Pinpoint the cell where the given text exists, returning its (x, y) midpoint coordinate. 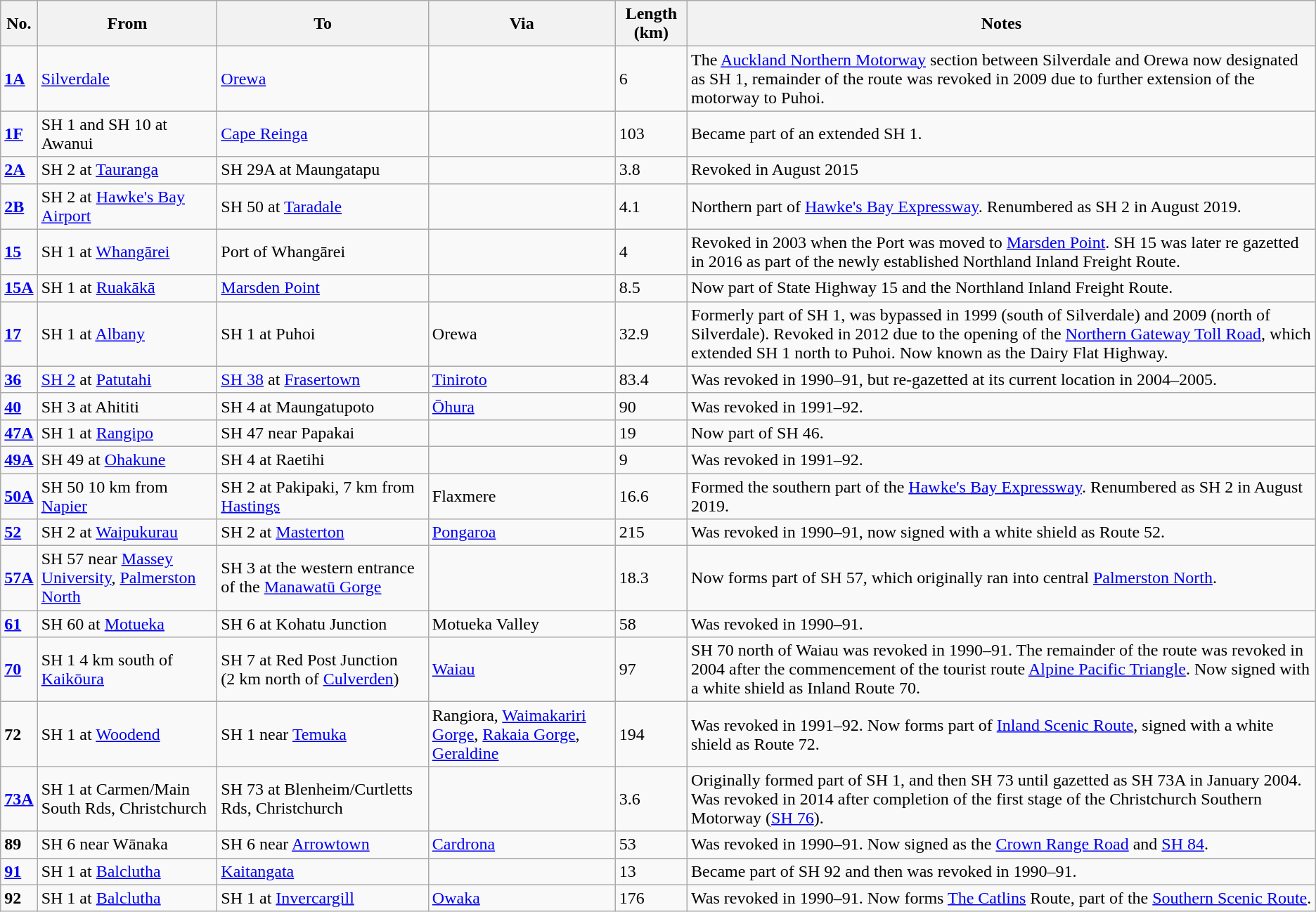
SH 73 at Blenheim/Curtletts Rds, Christchurch (323, 799)
SH 1 at Carmen/Main South Rds, Christchurch (127, 799)
Was revoked in 1990–91. Now forms The Catlins Route, part of the Southern Scenic Route. (1002, 898)
215 (651, 533)
Marsden Point (323, 288)
61 (19, 624)
4 (651, 252)
83.4 (651, 379)
9 (651, 460)
SH 2 at Pakipaki, 7 km from Hastings (323, 496)
SH 1 at Puhoi (323, 334)
8.5 (651, 288)
Formed the southern part of the Hawke's Bay Expressway. Renumbered as SH 2 in August 2019. (1002, 496)
53 (651, 845)
SH 29A at Maungatapu (323, 170)
2A (19, 170)
SH 38 at Frasertown (323, 379)
Now part of State Highway 15 and the Northland Inland Freight Route. (1002, 288)
72 (19, 734)
2B (19, 207)
SH 1 at Ruakākā (127, 288)
No. (19, 24)
Cardrona (522, 845)
SH 6 at Kohatu Junction (323, 624)
From (127, 24)
Now forms part of SH 57, which originally ran into central Palmerston North. (1002, 578)
19 (651, 433)
Northern part of Hawke's Bay Expressway. Renumbered as SH 2 in August 2019. (1002, 207)
92 (19, 898)
52 (19, 533)
103 (651, 133)
SH 2 at Masterton (323, 533)
Length (km) (651, 24)
47A (19, 433)
SH 4 at Maungatupoto (323, 406)
Tiniroto (522, 379)
SH 47 near Papakai (323, 433)
3.8 (651, 170)
36 (19, 379)
1A (19, 79)
Now part of SH 46. (1002, 433)
Owaka (522, 898)
SH 1 at Invercargill (323, 898)
SH 1 4 km south of Kaikōura (127, 670)
SH 57 near Massey University, Palmerston North (127, 578)
73A (19, 799)
58 (651, 624)
3.6 (651, 799)
Notes (1002, 24)
SH 7 at Red Post Junction (2 km north of Culverden) (323, 670)
SH 6 near Arrowtown (323, 845)
Motueka Valley (522, 624)
SH 3 at the western entrance of the Manawatū Gorge (323, 578)
15 (19, 252)
Became part of SH 92 and then was revoked in 1990–91. (1002, 871)
17 (19, 334)
40 (19, 406)
97 (651, 670)
SH 50 10 km from Napier (127, 496)
SH 1 near Temuka (323, 734)
SH 2 at Tauranga (127, 170)
SH 2 at Waipukurau (127, 533)
SH 60 at Motueka (127, 624)
6 (651, 79)
Kaitangata (323, 871)
Silverdale (127, 79)
194 (651, 734)
SH 4 at Raetihi (323, 460)
Port of Whangārei (323, 252)
SH 50 at Taradale (323, 207)
Was revoked in 1990–91, now signed with a white shield as Route 52. (1002, 533)
15A (19, 288)
SH 1 at Whangārei (127, 252)
Via (522, 24)
Became part of an extended SH 1. (1002, 133)
70 (19, 670)
To (323, 24)
4.1 (651, 207)
16.6 (651, 496)
SH 1 at Albany (127, 334)
32.9 (651, 334)
SH 2 at Hawke's Bay Airport (127, 207)
SH 2 at Patutahi (127, 379)
Rangiora, Waimakariri Gorge, Rakaia Gorge, Geraldine (522, 734)
Was revoked in 1990–91. (1002, 624)
Was revoked in 1990–91, but re-gazetted at its current location in 2004–2005. (1002, 379)
SH 3 at Ahititi (127, 406)
Ōhura (522, 406)
Revoked in August 2015 (1002, 170)
89 (19, 845)
1F (19, 133)
90 (651, 406)
Cape Reinga (323, 133)
Was revoked in 1991–92. Now forms part of Inland Scenic Route, signed with a white shield as Route 72. (1002, 734)
SH 49 at Ohakune (127, 460)
50A (19, 496)
Was revoked in 1990–91. Now signed as the Crown Range Road and SH 84. (1002, 845)
49A (19, 460)
13 (651, 871)
57A (19, 578)
176 (651, 898)
18.3 (651, 578)
SH 1 at Rangipo (127, 433)
SH 1 and SH 10 at Awanui (127, 133)
Waiau (522, 670)
Flaxmere (522, 496)
Pongaroa (522, 533)
91 (19, 871)
SH 1 at Woodend (127, 734)
SH 6 near Wānaka (127, 845)
